Locate the cell with the specified text and output its (x, y) center coordinate. 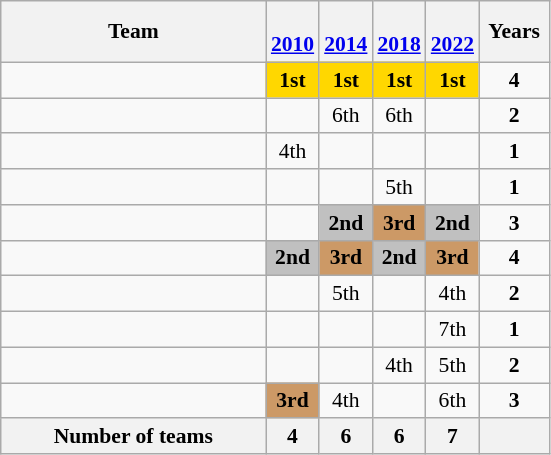
Number of teams (134, 437)
7th (452, 330)
2022 (452, 32)
Years (514, 32)
2018 (398, 32)
2014 (346, 32)
2010 (292, 32)
7 (452, 437)
Team (134, 32)
